Return the [X, Y] coordinate for the center point of the cell that contains the specified text.  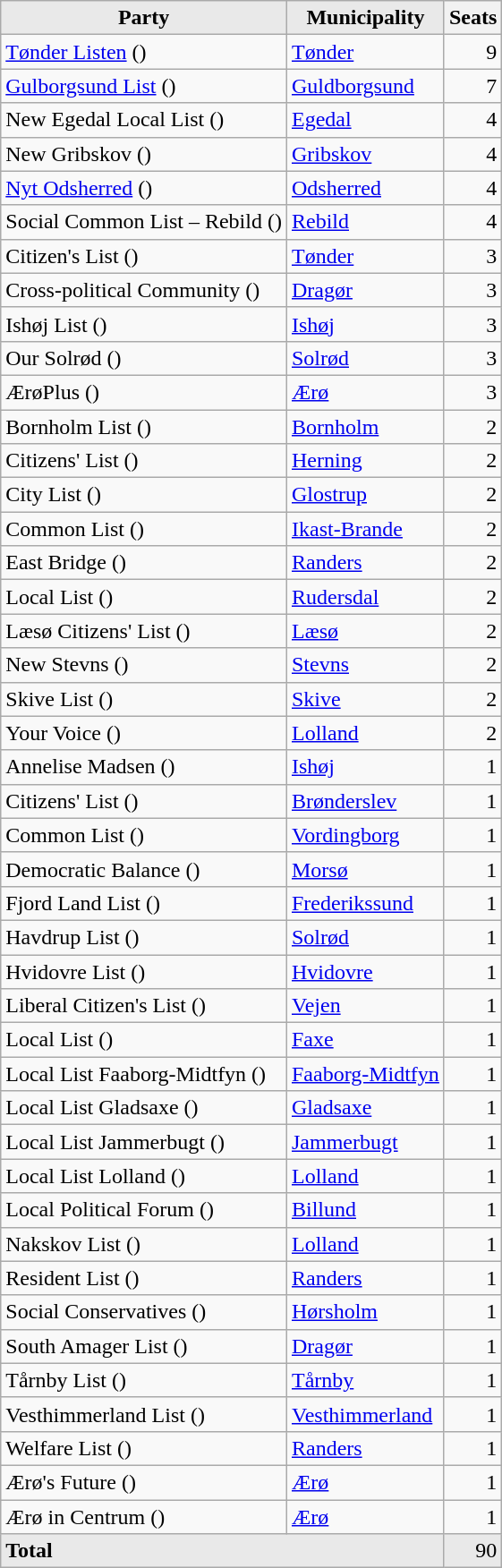
Seats [472, 18]
East Bridge () [144, 563]
Local List Gladsaxe () [144, 1108]
Party [144, 18]
Gladsaxe [365, 1108]
Hvidovre [365, 971]
City List () [144, 495]
Stevns [365, 665]
Annelise Madsen () [144, 767]
Hørsholm [365, 1312]
Ikast-Brande [365, 529]
Jammerbugt [365, 1142]
South Amager List () [144, 1346]
Tårnby [365, 1380]
Social Conservatives () [144, 1312]
9 [472, 52]
Welfare List () [144, 1448]
Ærø's Future () [144, 1482]
Guldborgsund [365, 86]
Local Political Forum () [144, 1210]
Bornholm List () [144, 427]
Vordingborg [365, 835]
ÆrøPlus () [144, 392]
Herning [365, 461]
Ærø in Centrum () [144, 1517]
Glostrup [365, 495]
Læsø [365, 631]
Fjord Land List () [144, 903]
Gulborgsund List () [144, 86]
Nakskov List () [144, 1244]
Vesthimmerland [365, 1414]
Local List Jammerbugt () [144, 1142]
Havdrup List () [144, 937]
Local List Faaborg-Midtfyn () [144, 1074]
Our Solrød () [144, 358]
Social Common List – Rebild () [144, 222]
Your Voice () [144, 733]
Total [223, 1551]
Vesthimmerland List () [144, 1414]
Gribskov [365, 154]
Democratic Balance () [144, 869]
Brønderslev [365, 801]
Rebild [365, 222]
Local List Lolland () [144, 1176]
Egedal [365, 120]
Cross-political Community () [144, 290]
Municipality [365, 18]
New Stevns () [144, 665]
Odsherred [365, 188]
New Gribskov () [144, 154]
Ishøj List () [144, 324]
Rudersdal [365, 597]
Frederikssund [365, 903]
Citizen's List () [144, 256]
Læsø Citizens' List () [144, 631]
Skive [365, 699]
Morsø [365, 869]
7 [472, 86]
Faaborg-Midtfyn [365, 1074]
Hvidovre List () [144, 971]
Liberal Citizen's List () [144, 1006]
Billund [365, 1210]
Vejen [365, 1006]
Resident List () [144, 1278]
Tårnby List () [144, 1380]
Nyt Odsherred () [144, 188]
Tønder Listen () [144, 52]
New Egedal Local List () [144, 120]
Faxe [365, 1040]
Bornholm [365, 427]
Skive List () [144, 699]
90 [472, 1551]
